Locate the cell with the specified text and output its [x, y] center coordinate. 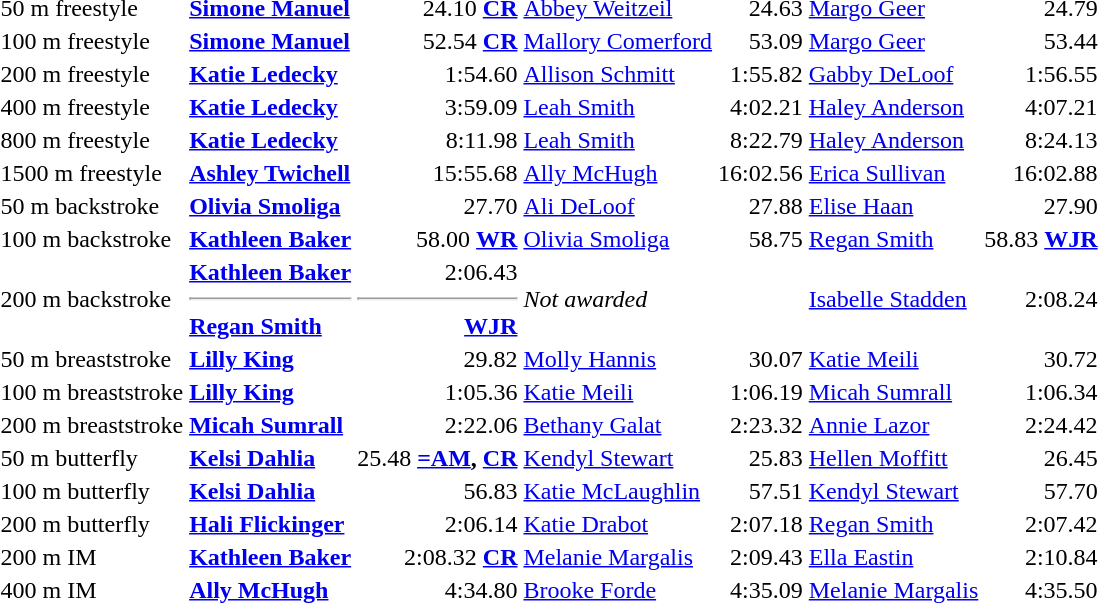
58.00 WR [438, 239]
Margo Geer [894, 41]
Kathleen BakerRegan Smith [270, 299]
Ashley Twichell [270, 173]
2:07.18 [761, 524]
Erica Sullivan [894, 173]
30.07 [761, 359]
27.88 [761, 206]
29.82 [438, 359]
16:02.56 [761, 173]
25.83 [761, 458]
Ally McHugh [618, 173]
1:05.36 [438, 392]
Ella Eastin [894, 557]
1:54.60 [438, 74]
53.09 [761, 41]
Simone Manuel [270, 41]
Molly Hannis [618, 359]
Melanie Margalis [618, 557]
25.48 =AM, CR [438, 458]
2:22.06 [438, 425]
2:06.43WJR [438, 299]
52.54 CR [438, 41]
4:02.21 [761, 107]
57.51 [761, 491]
Isabelle Stadden [894, 299]
Allison Schmitt [618, 74]
Annie Lazor [894, 425]
8:22.79 [761, 140]
2:09.43 [761, 557]
Ali DeLoof [618, 206]
1:06.19 [761, 392]
Bethany Galat [618, 425]
2:06.14 [438, 524]
Mallory Comerford [618, 41]
Hali Flickinger [270, 524]
Katie McLaughlin [618, 491]
15:55.68 [438, 173]
Katie Drabot [618, 524]
Gabby DeLoof [894, 74]
1:55.82 [761, 74]
2:23.32 [761, 425]
Hellen Moffitt [894, 458]
Elise Haan [894, 206]
56.83 [438, 491]
58.75 [761, 239]
27.70 [438, 206]
8:11.98 [438, 140]
2:08.32 CR [438, 557]
3:59.09 [438, 107]
Not awarded [663, 299]
